Locate the cell with the specified text and output its (X, Y) center coordinate. 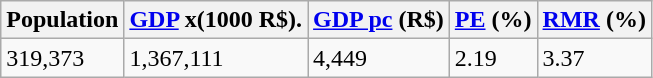
RMR (%) (594, 20)
PE (%) (493, 20)
1,367,111 (216, 58)
2.19 (493, 58)
4,449 (379, 58)
GDP x(1000 R$). (216, 20)
3.37 (594, 58)
Population (62, 20)
GDP pc (R$) (379, 20)
319,373 (62, 58)
